Identify which cell holds the provided text, then report its (x, y) central coordinate. 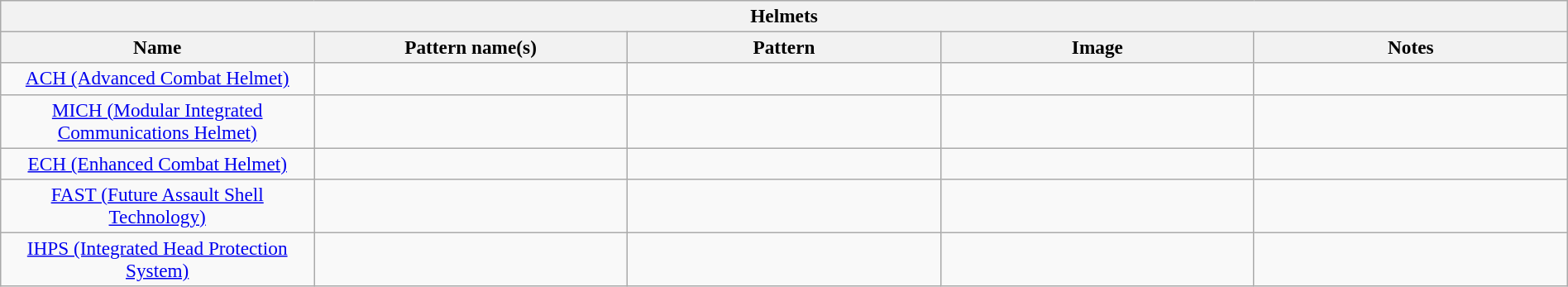
Helmets (784, 16)
MICH (Modular Integrated Communications Helmet) (157, 121)
Pattern name(s) (471, 47)
Notes (1411, 47)
IHPS (Integrated Head Protection System) (157, 260)
ACH (Advanced Combat Helmet) (157, 79)
Name (157, 47)
Image (1097, 47)
ECH (Enhanced Combat Helmet) (157, 163)
FAST (Future Assault Shell Technology) (157, 205)
Pattern (784, 47)
